Find where the given text appears and provide that cell's center as [x, y] coordinate. 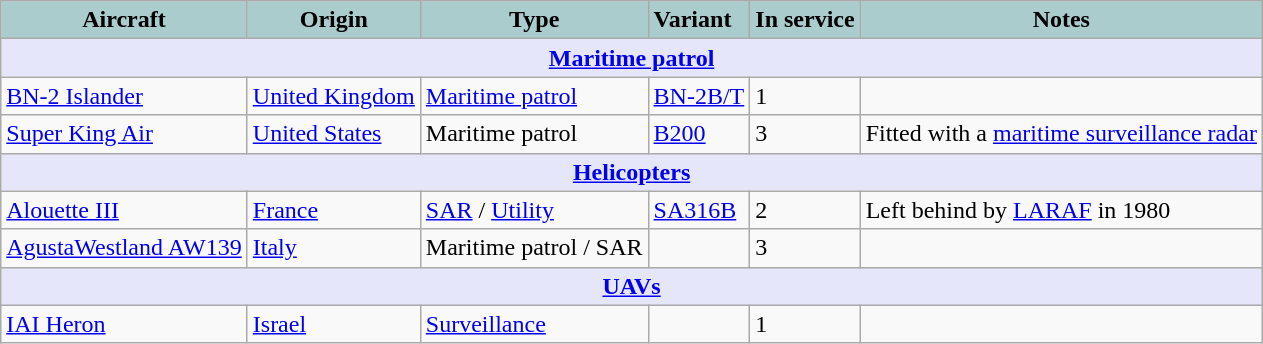
SAR / Utility [534, 210]
Israel [334, 324]
Type [534, 20]
France [334, 210]
In service [805, 20]
Fitted with a maritime surveillance radar [1061, 134]
2 [805, 210]
BN-2B/T [699, 96]
Helicopters [632, 172]
Notes [1061, 20]
Left behind by LARAF in 1980 [1061, 210]
UAVs [632, 286]
Variant [699, 20]
Alouette III [124, 210]
BN-2 Islander [124, 96]
United Kingdom [334, 96]
Origin [334, 20]
Surveillance [534, 324]
Italy [334, 248]
Aircraft [124, 20]
United States [334, 134]
IAI Heron [124, 324]
Maritime patrol / SAR [534, 248]
SA316B [699, 210]
AgustaWestland AW139 [124, 248]
B200 [699, 134]
Super King Air [124, 134]
